Provide the (x, y) coordinate of the cell's center where the given text is located.  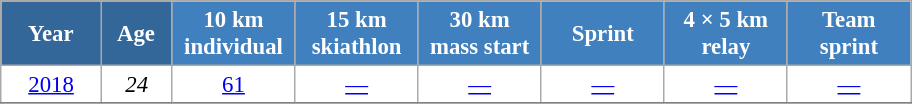
4 × 5 km relay (726, 34)
Age (136, 34)
Sprint (602, 34)
Year (52, 34)
2018 (52, 85)
Team sprint (848, 34)
24 (136, 85)
61 (234, 85)
30 km mass start (480, 34)
10 km individual (234, 34)
15 km skiathlon (356, 34)
